Extract the [x, y] coordinate from the center of the cell holding the provided text.  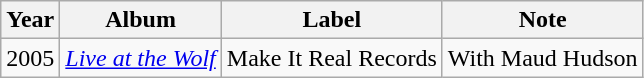
2005 [30, 58]
Live at the Wolf [141, 58]
With Maud Hudson [542, 58]
Label [332, 20]
Album [141, 20]
Note [542, 20]
Year [30, 20]
Make It Real Records [332, 58]
